Extract the [X, Y] coordinate from the center of the cell holding the provided text.  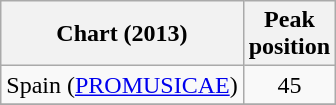
Peakposition [289, 34]
Chart (2013) [122, 34]
Spain (PROMUSICAE) [122, 85]
45 [289, 85]
